Determine the [X, Y] coordinate at the center of the cell enclosing the given text.  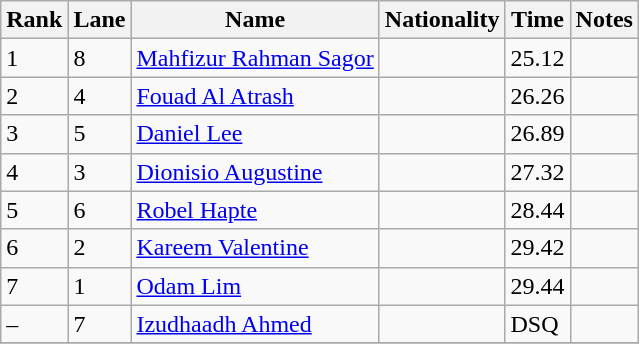
Odam Lim [255, 286]
Name [255, 20]
26.89 [538, 134]
DSQ [538, 324]
Fouad Al Atrash [255, 96]
Dionisio Augustine [255, 172]
Daniel Lee [255, 134]
Robel Hapte [255, 210]
Kareem Valentine [255, 248]
Lane [100, 20]
8 [100, 58]
Mahfizur Rahman Sagor [255, 58]
26.26 [538, 96]
29.42 [538, 248]
Izudhaadh Ahmed [255, 324]
– [34, 324]
Notes [604, 20]
25.12 [538, 58]
29.44 [538, 286]
27.32 [538, 172]
Rank [34, 20]
28.44 [538, 210]
Time [538, 20]
Nationality [442, 20]
